Identify which cell holds the provided text, then report its [X, Y] central coordinate. 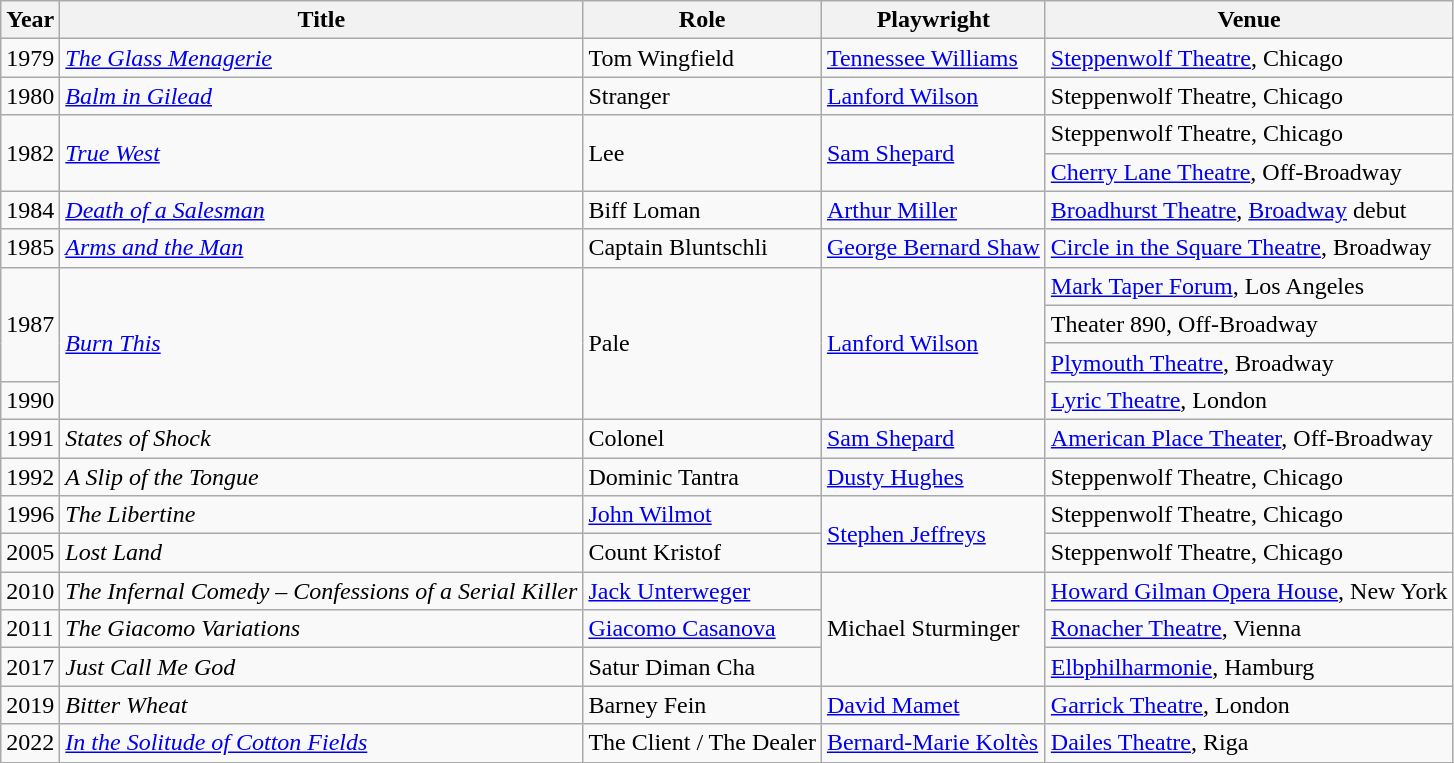
Bitter Wheat [322, 705]
Dominic Tantra [702, 477]
Elbphilharmonie, Hamburg [1249, 667]
Broadhurst Theatre, Broadway debut [1249, 210]
1982 [30, 153]
Pale [702, 343]
Arthur Miller [933, 210]
A Slip of the Tongue [322, 477]
Captain Bluntschli [702, 248]
Garrick Theatre, London [1249, 705]
Giacomo Casanova [702, 629]
Dailes Theatre, Riga [1249, 743]
1996 [30, 515]
Lee [702, 153]
Role [702, 20]
1985 [30, 248]
1987 [30, 324]
American Place Theater, Off-Broadway [1249, 438]
The Client / The Dealer [702, 743]
Playwright [933, 20]
True West [322, 153]
2010 [30, 591]
2005 [30, 553]
In the Solitude of Cotton Fields [322, 743]
The Giacomo Variations [322, 629]
Howard Gilman Opera House, New York [1249, 591]
1990 [30, 400]
Year [30, 20]
1979 [30, 58]
Circle in the Square Theatre, Broadway [1249, 248]
Bernard-Marie Koltès [933, 743]
1980 [30, 96]
Lost Land [322, 553]
1991 [30, 438]
Tennessee Williams [933, 58]
2022 [30, 743]
Just Call Me God [322, 667]
Balm in Gilead [322, 96]
The Glass Menagerie [322, 58]
Venue [1249, 20]
Lyric Theatre, London [1249, 400]
Michael Sturminger [933, 629]
Theater 890, Off-Broadway [1249, 324]
Ronacher Theatre, Vienna [1249, 629]
Count Kristof [702, 553]
1984 [30, 210]
Biff Loman [702, 210]
2011 [30, 629]
Title [322, 20]
Stranger [702, 96]
Barney Fein [702, 705]
2017 [30, 667]
Cherry Lane Theatre, Off-Broadway [1249, 172]
Mark Taper Forum, Los Angeles [1249, 286]
Arms and the Man [322, 248]
Jack Unterweger [702, 591]
2019 [30, 705]
George Bernard Shaw [933, 248]
Colonel [702, 438]
Burn This [322, 343]
Stephen Jeffreys [933, 534]
States of Shock [322, 438]
Satur Diman Cha [702, 667]
David Mamet [933, 705]
The Libertine [322, 515]
1992 [30, 477]
John Wilmot [702, 515]
Death of a Salesman [322, 210]
Dusty Hughes [933, 477]
The Infernal Comedy – Confessions of a Serial Killer [322, 591]
Tom Wingfield [702, 58]
Plymouth Theatre, Broadway [1249, 362]
